Return [X, Y] of the center of cell containing provided text 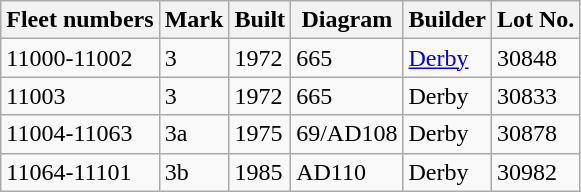
30833 [535, 96]
3b [194, 172]
11004-11063 [80, 134]
Builder [447, 20]
30878 [535, 134]
30982 [535, 172]
AD110 [347, 172]
11064-11101 [80, 172]
Fleet numbers [80, 20]
11003 [80, 96]
Lot No. [535, 20]
11000-11002 [80, 58]
1975 [260, 134]
3a [194, 134]
1985 [260, 172]
Mark [194, 20]
Diagram [347, 20]
30848 [535, 58]
Built [260, 20]
69/AD108 [347, 134]
